Return the (x, y) coordinate for the center point of the cell that contains the specified text.  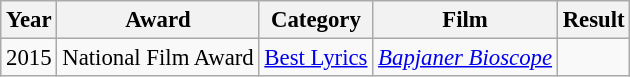
Bapjaner Bioscope (466, 58)
National Film Award (158, 58)
Category (316, 20)
Award (158, 20)
Best Lyrics (316, 58)
2015 (29, 58)
Film (466, 20)
Year (29, 20)
Result (594, 20)
